From the cell containing the given text, extract its center point as (X, Y) coordinate. 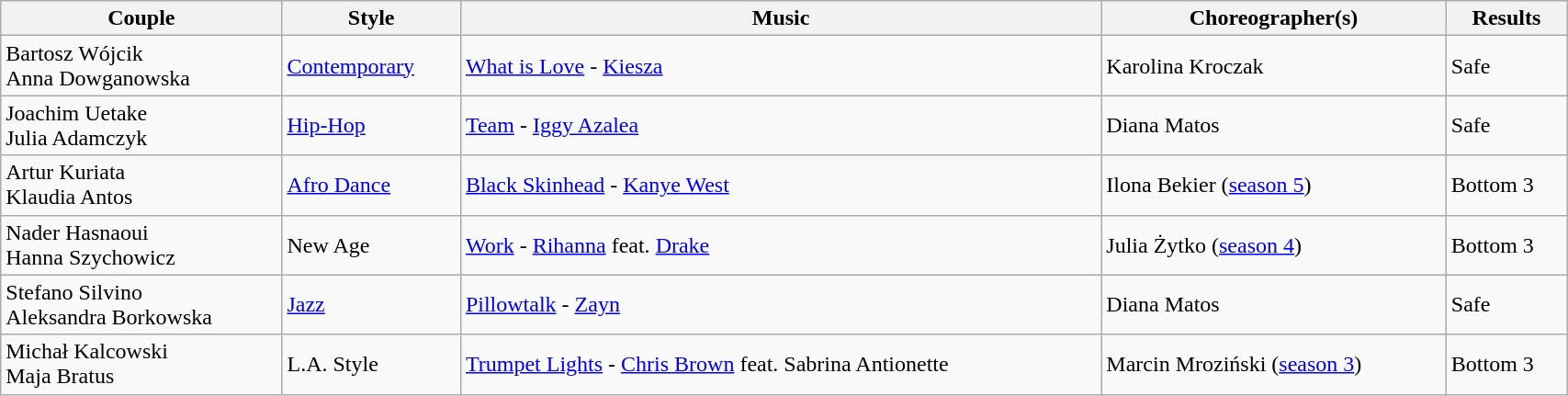
Couple (141, 18)
Work - Rihanna feat. Drake (781, 244)
Team - Iggy Azalea (781, 125)
Black Skinhead - Kanye West (781, 186)
Michał KalcowskiMaja Bratus (141, 364)
Pillowtalk - Zayn (781, 305)
Joachim UetakeJulia Adamczyk (141, 125)
Trumpet Lights - Chris Brown feat. Sabrina Antionette (781, 364)
Contemporary (371, 66)
Artur KuriataKlaudia Antos (141, 186)
Marcin Mroziński (season 3) (1273, 364)
Stefano SilvinoAleksandra Borkowska (141, 305)
Choreographer(s) (1273, 18)
Julia Żytko (season 4) (1273, 244)
Music (781, 18)
L.A. Style (371, 364)
New Age (371, 244)
Bartosz WójcikAnna Dowganowska (141, 66)
Style (371, 18)
Afro Dance (371, 186)
Results (1506, 18)
Hip-Hop (371, 125)
What is Love - Kiesza (781, 66)
Nader HasnaouiHanna Szychowicz (141, 244)
Karolina Kroczak (1273, 66)
Ilona Bekier (season 5) (1273, 186)
Jazz (371, 305)
